For the text-containing cell, return its midpoint in (x, y) coordinate format. 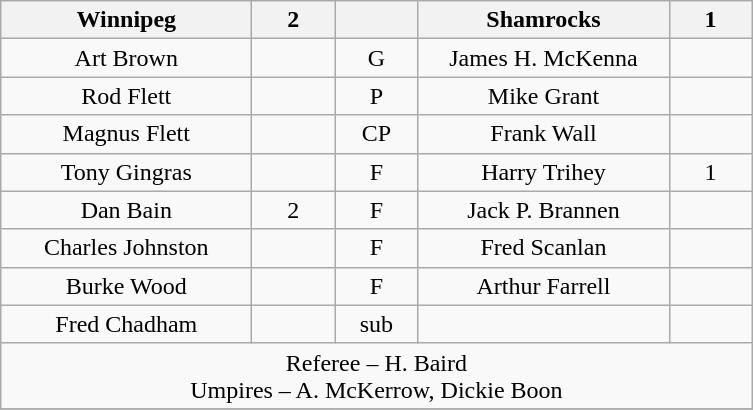
Tony Gingras (126, 172)
Frank Wall (544, 134)
Fred Chadham (126, 324)
Magnus Flett (126, 134)
Fred Scanlan (544, 248)
sub (376, 324)
James H. McKenna (544, 58)
G (376, 58)
Mike Grant (544, 96)
Art Brown (126, 58)
Charles Johnston (126, 248)
Referee – H. BairdUmpires – A. McKerrow, Dickie Boon (376, 376)
CP (376, 134)
Dan Bain (126, 210)
Burke Wood (126, 286)
Rod Flett (126, 96)
Jack P. Brannen (544, 210)
Arthur Farrell (544, 286)
Shamrocks (544, 20)
Winnipeg (126, 20)
P (376, 96)
Harry Trihey (544, 172)
